Return the (X, Y) coordinate for the center point of the cell that contains the specified text.  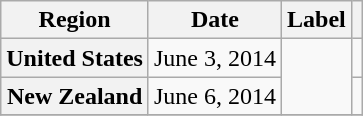
New Zealand (75, 96)
Label (317, 20)
Region (75, 20)
June 6, 2014 (214, 96)
United States (75, 58)
Date (214, 20)
June 3, 2014 (214, 58)
